Search for the cell housing the specified text and yield its [x, y] center coordinate. 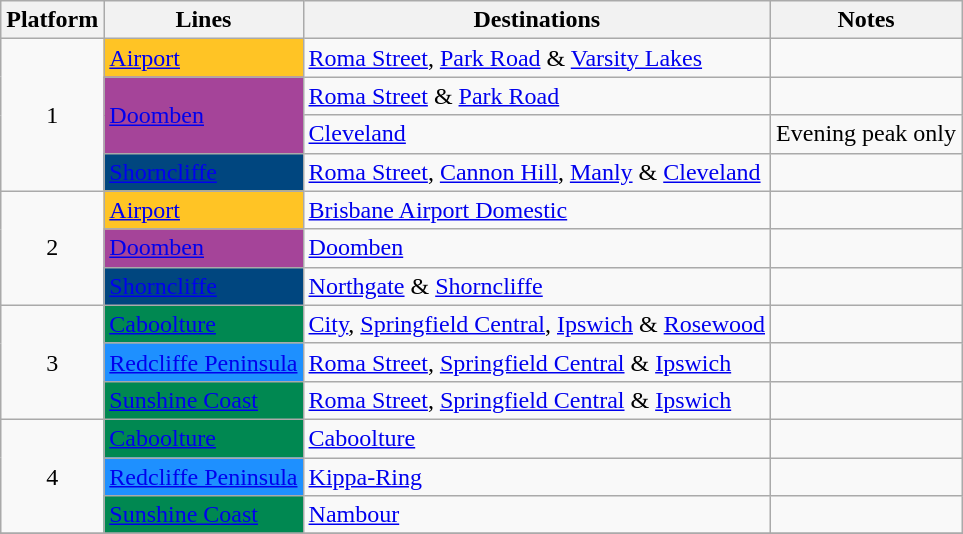
Platform [52, 20]
Kippa-Ring [537, 477]
Brisbane Airport Domestic [537, 210]
Nambour [537, 515]
Roma Street, Cannon Hill, Manly & Cleveland [537, 172]
Notes [866, 20]
Roma Street & Park Road [537, 96]
3 [52, 362]
Destinations [537, 20]
1 [52, 115]
City, Springfield Central, Ipswich & Rosewood [537, 324]
2 [52, 248]
Lines [204, 20]
Northgate & Shorncliffe [537, 286]
Roma Street, Park Road & Varsity Lakes [537, 58]
Cleveland [537, 134]
4 [52, 476]
Evening peak only [866, 134]
